Provide the (x, y) coordinate of the cell's center where the given text is located.  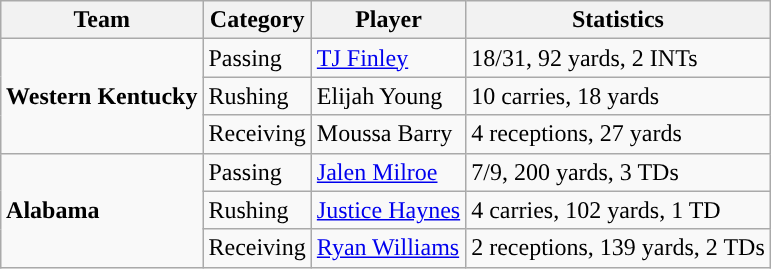
2 receptions, 139 yards, 2 TDs (618, 248)
Elijah Young (388, 96)
18/31, 92 yards, 2 INTs (618, 58)
Moussa Barry (388, 134)
Statistics (618, 20)
Player (388, 20)
10 carries, 18 yards (618, 96)
Western Kentucky (102, 96)
TJ Finley (388, 58)
Ryan Williams (388, 248)
4 carries, 102 yards, 1 TD (618, 210)
Justice Haynes (388, 210)
Team (102, 20)
4 receptions, 27 yards (618, 134)
7/9, 200 yards, 3 TDs (618, 172)
Category (257, 20)
Alabama (102, 210)
Jalen Milroe (388, 172)
